Identify which cell holds the provided text, then report its [x, y] central coordinate. 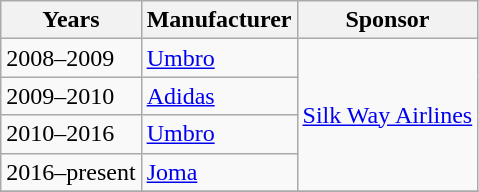
2009–2010 [71, 96]
Years [71, 20]
2010–2016 [71, 134]
Silk Way Airlines [388, 115]
Adidas [219, 96]
Manufacturer [219, 20]
Joma [219, 172]
2008–2009 [71, 58]
Sponsor [388, 20]
2016–present [71, 172]
